Provide the [X, Y] coordinate of the cell's center where the given text is located.  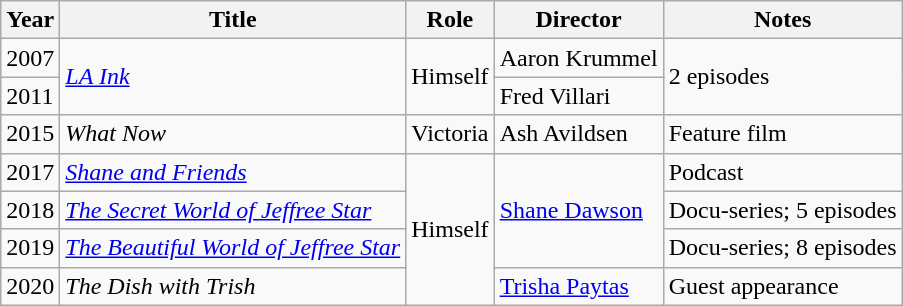
2020 [30, 286]
Docu-series; 5 episodes [782, 210]
2015 [30, 134]
2017 [30, 172]
Podcast [782, 172]
Director [578, 20]
Guest appearance [782, 286]
Year [30, 20]
Notes [782, 20]
Role [450, 20]
2018 [30, 210]
The Secret World of Jeffree Star [233, 210]
Shane and Friends [233, 172]
Aaron Krummel [578, 58]
The Dish with Trish [233, 286]
The Beautiful World of Jeffree Star [233, 248]
Title [233, 20]
Feature film [782, 134]
2007 [30, 58]
2011 [30, 96]
Fred Villari [578, 96]
2 episodes [782, 77]
Ash Avildsen [578, 134]
Victoria [450, 134]
Docu-series; 8 episodes [782, 248]
What Now [233, 134]
Shane Dawson [578, 210]
Trisha Paytas [578, 286]
LA Ink [233, 77]
2019 [30, 248]
